From the cell containing the given text, extract its center point as (x, y) coordinate. 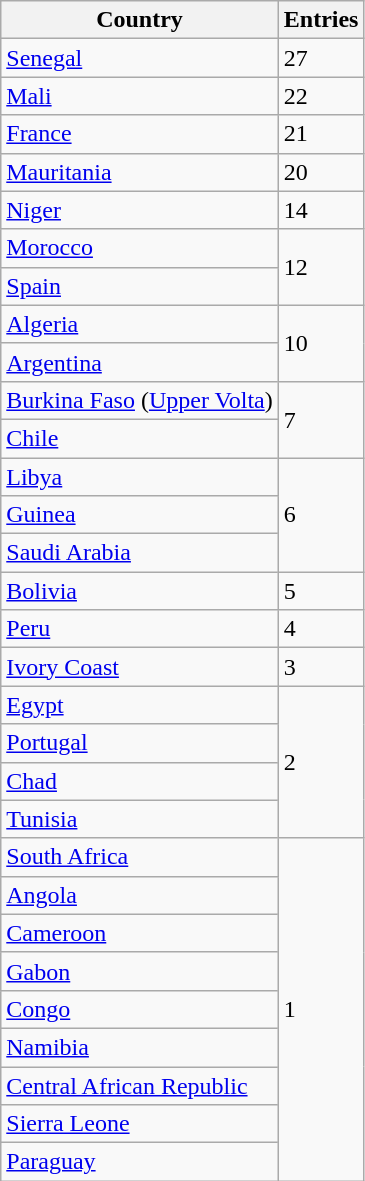
Guinea (140, 515)
6 (321, 515)
Algeria (140, 324)
South Africa (140, 857)
7 (321, 419)
Tunisia (140, 819)
Spain (140, 286)
Morocco (140, 248)
Ivory Coast (140, 667)
Egypt (140, 705)
Namibia (140, 1047)
20 (321, 172)
Chile (140, 438)
2 (321, 762)
5 (321, 591)
Country (140, 20)
Argentina (140, 362)
Paraguay (140, 1162)
Cameroon (140, 933)
Portugal (140, 743)
12 (321, 267)
France (140, 134)
Saudi Arabia (140, 553)
3 (321, 667)
10 (321, 343)
Entries (321, 20)
Angola (140, 895)
14 (321, 210)
4 (321, 629)
Senegal (140, 58)
Central African Republic (140, 1085)
22 (321, 96)
27 (321, 58)
Bolivia (140, 591)
Chad (140, 781)
Gabon (140, 971)
Mauritania (140, 172)
Congo (140, 1009)
Sierra Leone (140, 1124)
1 (321, 1010)
Peru (140, 629)
Niger (140, 210)
21 (321, 134)
Mali (140, 96)
Libya (140, 477)
Burkina Faso (Upper Volta) (140, 400)
